Capture the cell that displays the provided text and extract its (X, Y) central coordinate. 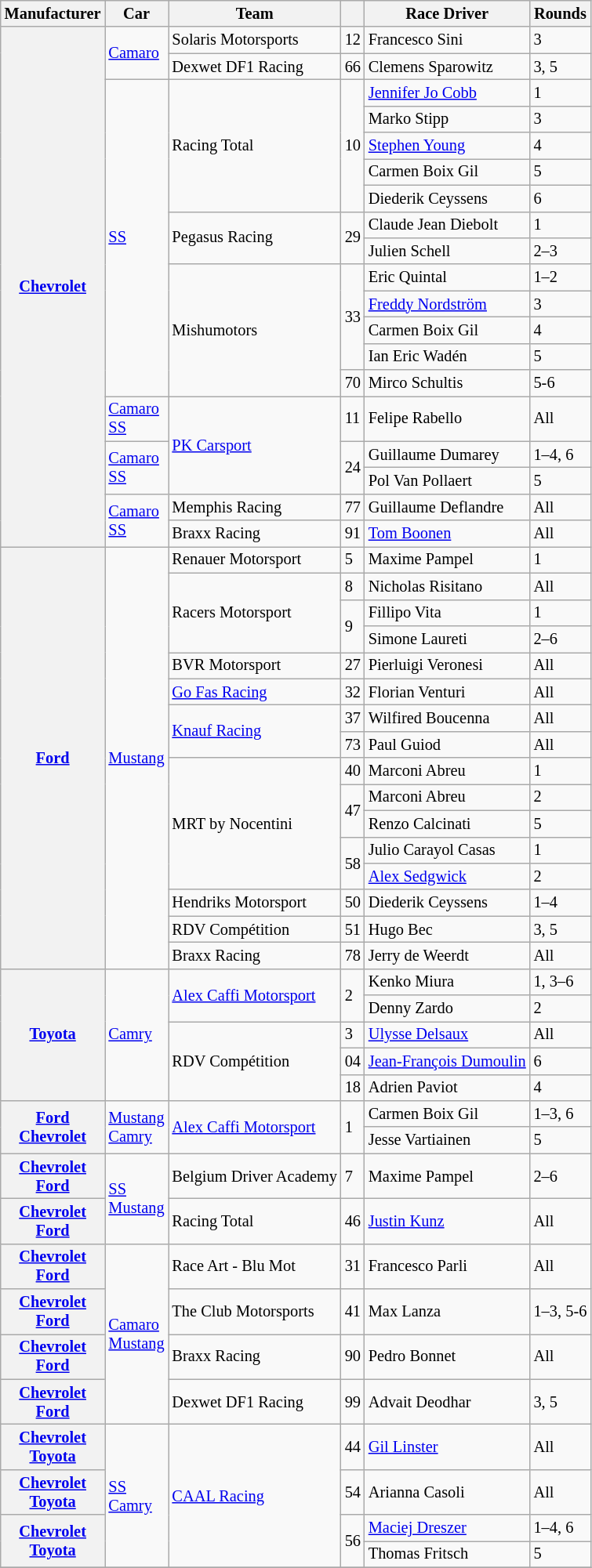
Adrien Paviot (447, 1088)
78 (353, 955)
Advait Deodhar (447, 1402)
Tom Boonen (447, 534)
51 (353, 929)
Mirco Schultis (447, 383)
Memphis Racing (255, 507)
Mustang (136, 757)
Pierluigi Veronesi (447, 665)
Ian Eric Wadén (447, 357)
56 (353, 1541)
BVR Motorsport (255, 665)
Maciej Dreszer (447, 1528)
Julio Carayol Casas (447, 850)
Claude Jean Diebolt (447, 225)
Race Driver (447, 13)
Hendriks Motorsport (255, 903)
24 (353, 467)
Francesco Parli (447, 1266)
Arianna Casoli (447, 1492)
Jerry de Weerdt (447, 955)
46 (353, 1221)
9 (353, 625)
Pol Van Pollaert (447, 480)
Max Lanza (447, 1312)
Camaro (136, 53)
32 (353, 692)
Clemens Sparowitz (447, 67)
70 (353, 383)
PK Carsport (255, 445)
Renzo Calcinati (447, 824)
CAAL Racing (255, 1497)
1–3, 5-6 (561, 1312)
5-6 (561, 383)
12 (353, 40)
MustangCamry (136, 1127)
77 (353, 507)
99 (353, 1402)
10 (353, 145)
Belgium Driver Academy (255, 1176)
7 (353, 1176)
Julien Schell (447, 251)
44 (353, 1447)
Eric Quintal (447, 277)
Pegasus Racing (255, 238)
40 (353, 771)
Simone Laureti (447, 639)
8 (353, 586)
91 (353, 534)
Ford Chevrolet (53, 1127)
Team (255, 13)
Alex Sedgwick (447, 876)
SSMustang (136, 1199)
04 (353, 1061)
41 (353, 1312)
Chevrolet (53, 287)
Guillaume Deflandre (447, 507)
Car (136, 13)
Stephen Young (447, 146)
The Club Motorsports (255, 1312)
Freddy Nordström (447, 304)
Solaris Motorsports (255, 40)
Denny Zardo (447, 1009)
66 (353, 67)
58 (353, 864)
MRT by Nocentini (255, 824)
Florian Venturi (447, 692)
CamaroMustang (136, 1334)
Pedro Bonnet (447, 1356)
73 (353, 744)
Jesse Vartiainen (447, 1140)
11 (353, 418)
Thomas Fritsch (447, 1554)
47 (353, 810)
1–4 (561, 903)
Kenko Miura (447, 982)
Race Art - Blu Mot (255, 1266)
2–3 (561, 251)
Manufacturer (53, 13)
SSCamry (136, 1497)
90 (353, 1356)
54 (353, 1492)
Gil Linster (447, 1447)
27 (353, 665)
37 (353, 718)
Ford (53, 757)
Toyota (53, 1034)
Felipe Rabello (447, 418)
Mishumotors (255, 330)
Racers Motorsport (255, 613)
Jean-François Dumoulin (447, 1061)
Hugo Bec (447, 929)
1, 3–6 (561, 982)
Guillaume Dumarey (447, 454)
1–2 (561, 277)
33 (353, 317)
31 (353, 1266)
SS (136, 237)
Jennifer Jo Cobb (447, 92)
Camry (136, 1034)
29 (353, 238)
Go Fas Racing (255, 692)
Knauf Racing (255, 730)
Wilfired Boucenna (447, 718)
Francesco Sini (447, 40)
1–3, 6 (561, 1114)
50 (353, 903)
Ulysse Delsaux (447, 1034)
Renauer Motorsport (255, 559)
Nicholas Risitano (447, 586)
Paul Guiod (447, 744)
Justin Kunz (447, 1221)
Rounds (561, 13)
Fillipo Vita (447, 613)
18 (353, 1088)
Marko Stipp (447, 119)
